Extract the [X, Y] coordinate from the center of the cell holding the provided text.  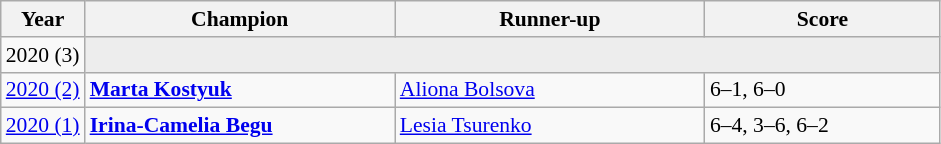
Aliona Bolsova [550, 90]
Lesia Tsurenko [550, 126]
Marta Kostyuk [240, 90]
Year [43, 19]
Irina-Camelia Begu [240, 126]
Runner-up [550, 19]
6–4, 3–6, 6–2 [822, 126]
2020 (3) [43, 55]
Champion [240, 19]
6–1, 6–0 [822, 90]
Score [822, 19]
2020 (2) [43, 90]
2020 (1) [43, 126]
